For the text-containing cell, return its midpoint in (x, y) coordinate format. 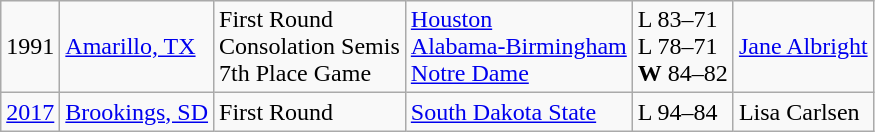
South Dakota State (518, 112)
2017 (30, 112)
First Round (310, 112)
1991 (30, 47)
HoustonAlabama-BirminghamNotre Dame (518, 47)
Brookings, SD (137, 112)
First RoundConsolation Semis7th Place Game (310, 47)
Lisa Carlsen (803, 112)
L 94–84 (682, 112)
Jane Albright (803, 47)
Amarillo, TX (137, 47)
L 83–71L 78–71 W 84–82 (682, 47)
